Scan for the cell matching the given text and deliver its (x, y) coordinate at center. 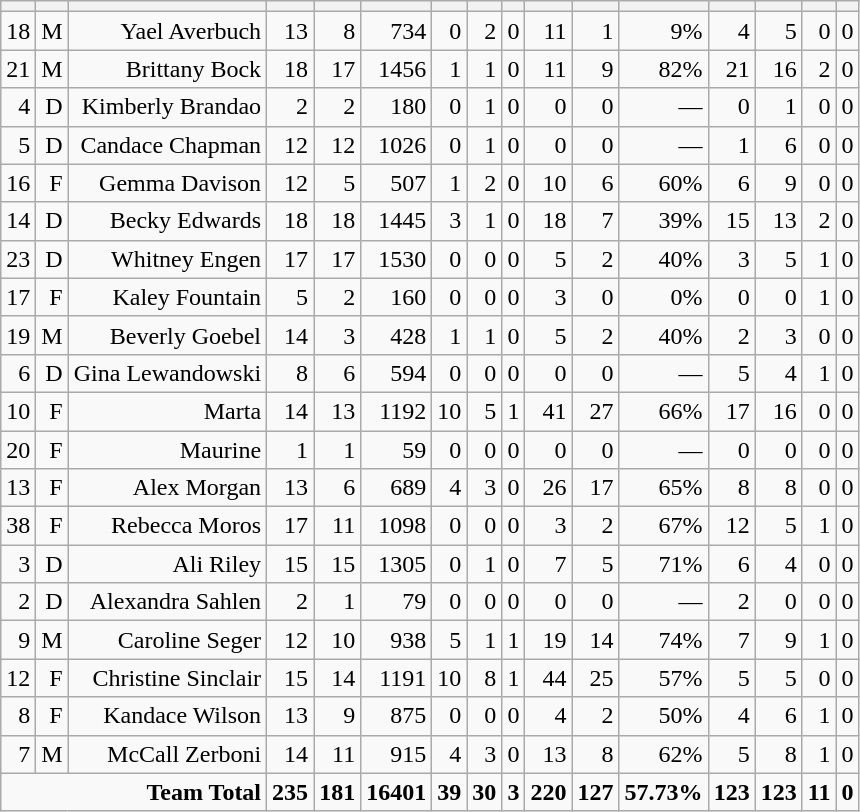
66% (664, 411)
71% (664, 564)
Candace Chapman (167, 145)
41 (548, 411)
57% (664, 678)
689 (396, 488)
Kimberly Brandao (167, 107)
160 (396, 297)
16401 (396, 792)
Whitney Engen (167, 259)
220 (548, 792)
Alex Morgan (167, 488)
67% (664, 526)
82% (664, 69)
65% (664, 488)
62% (664, 754)
60% (664, 183)
Caroline Seger (167, 640)
127 (596, 792)
44 (548, 678)
1192 (396, 411)
30 (484, 792)
9% (664, 31)
59 (396, 449)
Christine Sinclair (167, 678)
25 (596, 678)
181 (338, 792)
26 (548, 488)
74% (664, 640)
Team Total (134, 792)
180 (396, 107)
Brittany Bock (167, 69)
915 (396, 754)
0% (664, 297)
McCall Zerboni (167, 754)
875 (396, 716)
507 (396, 183)
1456 (396, 69)
594 (396, 373)
Gina Lewandowski (167, 373)
Kandace Wilson (167, 716)
Alexandra Sahlen (167, 602)
734 (396, 31)
Becky Edwards (167, 221)
57.73% (664, 792)
Kaley Fountain (167, 297)
Rebecca Moros (167, 526)
27 (596, 411)
38 (18, 526)
23 (18, 259)
1305 (396, 564)
1191 (396, 678)
Yael Averbuch (167, 31)
235 (290, 792)
Gemma Davison (167, 183)
Marta (167, 411)
1530 (396, 259)
1445 (396, 221)
Maurine (167, 449)
39 (450, 792)
39% (664, 221)
1098 (396, 526)
938 (396, 640)
50% (664, 716)
1026 (396, 145)
79 (396, 602)
Ali Riley (167, 564)
Beverly Goebel (167, 335)
428 (396, 335)
20 (18, 449)
